Locate the cell with the specified text and output its (X, Y) center coordinate. 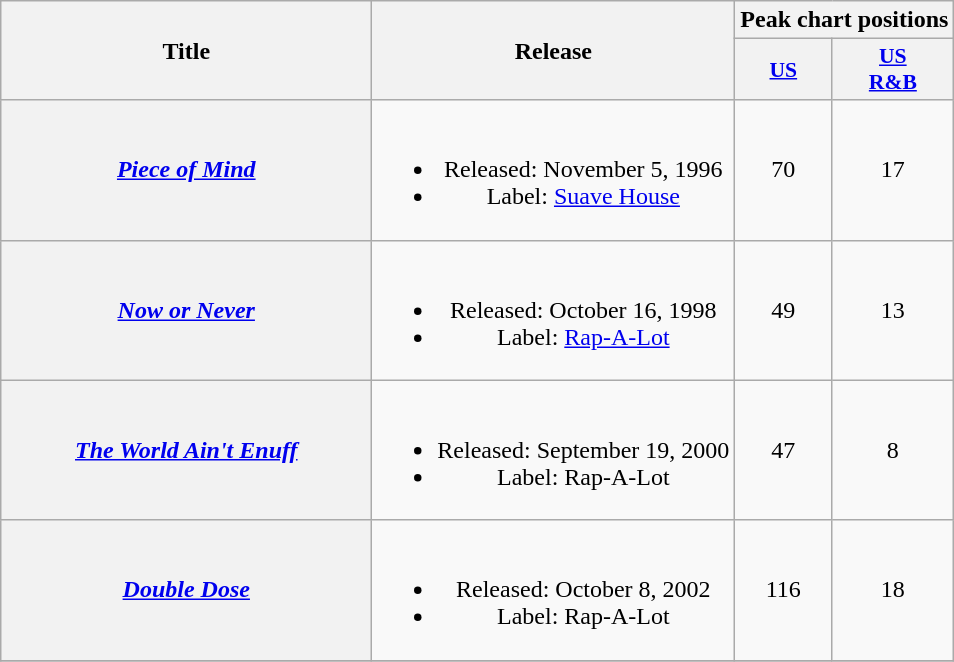
Peak chart positions (844, 20)
Piece of Mind (186, 170)
Released: October 16, 1998Label: Rap-A-Lot (554, 310)
Double Dose (186, 590)
Now or Never (186, 310)
70 (784, 170)
47 (784, 450)
Released: September 19, 2000Label: Rap-A-Lot (554, 450)
8 (893, 450)
Title (186, 50)
US (784, 70)
USR&B (893, 70)
116 (784, 590)
Released: October 8, 2002Label: Rap-A-Lot (554, 590)
18 (893, 590)
Released: November 5, 1996Label: Suave House (554, 170)
17 (893, 170)
The World Ain't Enuff (186, 450)
13 (893, 310)
Release (554, 50)
49 (784, 310)
